Extract the [x, y] coordinate from the center of the cell holding the provided text.  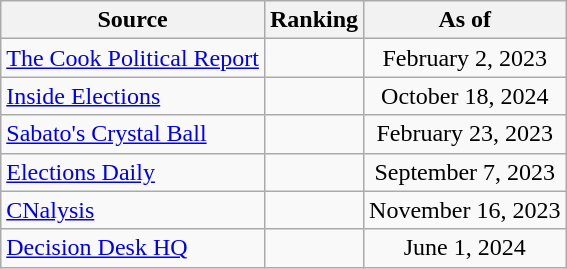
October 18, 2024 [465, 96]
June 1, 2024 [465, 248]
Elections Daily [133, 172]
February 2, 2023 [465, 58]
Decision Desk HQ [133, 248]
The Cook Political Report [133, 58]
September 7, 2023 [465, 172]
November 16, 2023 [465, 210]
Sabato's Crystal Ball [133, 134]
CNalysis [133, 210]
Inside Elections [133, 96]
As of [465, 20]
Source [133, 20]
Ranking [314, 20]
February 23, 2023 [465, 134]
